Find where the given text appears and provide that cell's center as (x, y) coordinate. 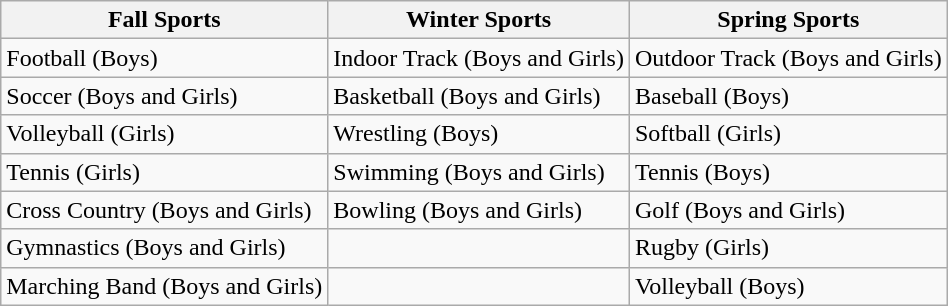
Wrestling (Boys) (479, 134)
Football (Boys) (164, 58)
Winter Sports (479, 20)
Baseball (Boys) (788, 96)
Basketball (Boys and Girls) (479, 96)
Gymnastics (Boys and Girls) (164, 248)
Swimming (Boys and Girls) (479, 172)
Rugby (Girls) (788, 248)
Spring Sports (788, 20)
Fall Sports (164, 20)
Indoor Track (Boys and Girls) (479, 58)
Soccer (Boys and Girls) (164, 96)
Tennis (Girls) (164, 172)
Cross Country (Boys and Girls) (164, 210)
Bowling (Boys and Girls) (479, 210)
Volleyball (Boys) (788, 286)
Volleyball (Girls) (164, 134)
Marching Band (Boys and Girls) (164, 286)
Golf (Boys and Girls) (788, 210)
Softball (Girls) (788, 134)
Tennis (Boys) (788, 172)
Outdoor Track (Boys and Girls) (788, 58)
